Search for the cell housing the specified text and yield its (x, y) center coordinate. 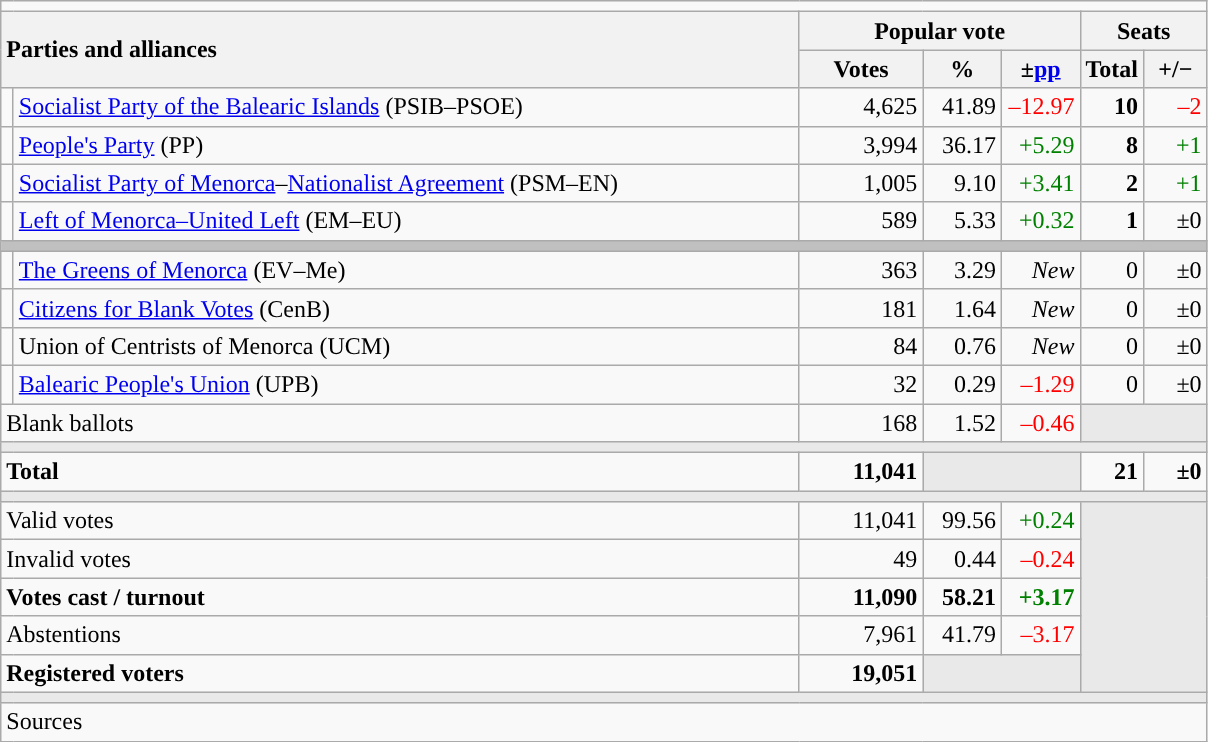
3.29 (962, 270)
–0.46 (1040, 423)
The Greens of Menorca (EV–Me) (406, 270)
21 (1112, 472)
0.76 (962, 346)
±pp (1040, 69)
84 (861, 346)
19,051 (861, 673)
49 (861, 559)
589 (861, 221)
41.89 (962, 107)
+0.32 (1040, 221)
0.44 (962, 559)
Socialist Party of the Balearic Islands (PSIB–PSOE) (406, 107)
Abstentions (400, 635)
1.52 (962, 423)
181 (861, 308)
2 (1112, 183)
5.33 (962, 221)
–3.17 (1040, 635)
1.64 (962, 308)
11,090 (861, 597)
Registered voters (400, 673)
Union of Centrists of Menorca (UCM) (406, 346)
7,961 (861, 635)
–0.24 (1040, 559)
168 (861, 423)
58.21 (962, 597)
% (962, 69)
Seats (1144, 31)
4,625 (861, 107)
1,005 (861, 183)
+3.17 (1040, 597)
Blank ballots (400, 423)
Invalid votes (400, 559)
Parties and alliances (400, 50)
–12.97 (1040, 107)
Socialist Party of Menorca–Nationalist Agreement (PSM–EN) (406, 183)
Votes cast / turnout (400, 597)
+/− (1176, 69)
People's Party (PP) (406, 145)
Sources (604, 722)
+3.41 (1040, 183)
Balearic People's Union (UPB) (406, 384)
Citizens for Blank Votes (CenB) (406, 308)
+0.24 (1040, 521)
–1.29 (1040, 384)
32 (861, 384)
Left of Menorca–United Left (EM–EU) (406, 221)
Votes (861, 69)
+5.29 (1040, 145)
99.56 (962, 521)
9.10 (962, 183)
Popular vote (940, 31)
–2 (1176, 107)
Valid votes (400, 521)
36.17 (962, 145)
0.29 (962, 384)
10 (1112, 107)
41.79 (962, 635)
363 (861, 270)
8 (1112, 145)
3,994 (861, 145)
1 (1112, 221)
